Capture the cell that displays the provided text and extract its (X, Y) central coordinate. 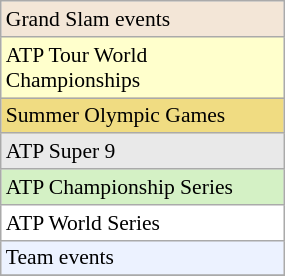
Team events (142, 258)
ATP Championship Series (142, 187)
ATP Tour World Championships (142, 68)
Summer Olympic Games (142, 116)
ATP World Series (142, 223)
Grand Slam events (142, 19)
ATP Super 9 (142, 152)
